Identify which cell holds the provided text, then report its (x, y) central coordinate. 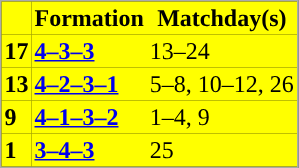
3–4–3 (90, 150)
4–2–3–1 (90, 84)
13–24 (222, 50)
1–4, 9 (222, 116)
25 (222, 150)
1 (17, 150)
17 (17, 50)
4–3–3 (90, 50)
13 (17, 84)
9 (17, 116)
Formation (90, 18)
5–8, 10–12, 26 (222, 84)
Matchday(s) (222, 18)
4–1–3–2 (90, 116)
